Scan for the cell matching the given text and deliver its (X, Y) coordinate at center. 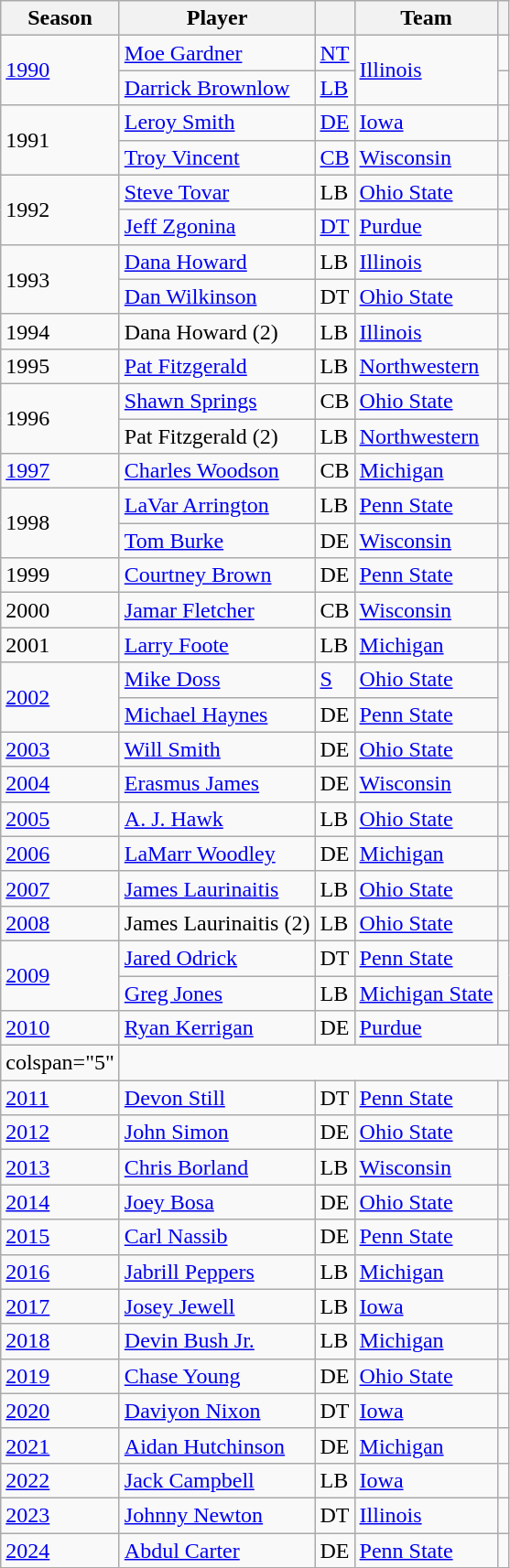
2004 (60, 784)
colspan="5" (60, 1063)
2023 (60, 1515)
Will Smith (217, 749)
Player (217, 18)
S (335, 680)
Dan Wilkinson (217, 296)
1991 (60, 140)
Joey Bosa (217, 1202)
Season (60, 18)
1995 (60, 366)
2016 (60, 1272)
Larry Foote (217, 645)
2000 (60, 610)
Dana Howard (2) (217, 331)
LaVar Arrington (217, 506)
2003 (60, 749)
Abdul Carter (217, 1551)
1998 (60, 523)
1996 (60, 418)
Courtney Brown (217, 575)
Jeff Zgonina (217, 227)
2010 (60, 1028)
1992 (60, 209)
Jamar Fletcher (217, 610)
Pat Fitzgerald (217, 366)
2011 (60, 1098)
Tom Burke (217, 541)
Mike Doss (217, 680)
1997 (60, 471)
Michael Haynes (217, 714)
Erasmus James (217, 784)
Shawn Springs (217, 401)
2015 (60, 1237)
2021 (60, 1445)
2009 (60, 975)
Steve Tovar (217, 192)
2012 (60, 1133)
2007 (60, 888)
2008 (60, 923)
Jabrill Peppers (217, 1272)
Team (427, 18)
2020 (60, 1411)
Johnny Newton (217, 1515)
Greg Jones (217, 993)
NT (335, 53)
Carl Nassib (217, 1237)
Pat Fitzgerald (2) (217, 436)
2006 (60, 854)
1993 (60, 279)
Devon Still (217, 1098)
LaMarr Woodley (217, 854)
Daviyon Nixon (217, 1411)
2014 (60, 1202)
2019 (60, 1376)
Michigan State (427, 993)
2005 (60, 819)
Jared Odrick (217, 958)
2013 (60, 1167)
Josey Jewell (217, 1306)
Darrick Brownlow (217, 88)
1999 (60, 575)
Charles Woodson (217, 471)
2018 (60, 1341)
James Laurinaitis (217, 888)
1994 (60, 331)
John Simon (217, 1133)
Moe Gardner (217, 53)
Ryan Kerrigan (217, 1028)
Dana Howard (217, 262)
2024 (60, 1551)
Jack Campbell (217, 1480)
2017 (60, 1306)
James Laurinaitis (2) (217, 923)
A. J. Hawk (217, 819)
Aidan Hutchinson (217, 1445)
Chris Borland (217, 1167)
Troy Vincent (217, 157)
Devin Bush Jr. (217, 1341)
2022 (60, 1480)
Chase Young (217, 1376)
1990 (60, 70)
2001 (60, 645)
2002 (60, 697)
Leroy Smith (217, 123)
